Output the (x, y) coordinate of the center of the cell containing the given text.  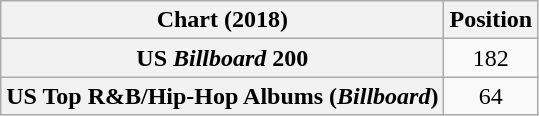
US Top R&B/Hip-Hop Albums (Billboard) (222, 96)
US Billboard 200 (222, 58)
64 (491, 96)
182 (491, 58)
Position (491, 20)
Chart (2018) (222, 20)
